Extract the (x, y) coordinate from the center of the cell holding the provided text.  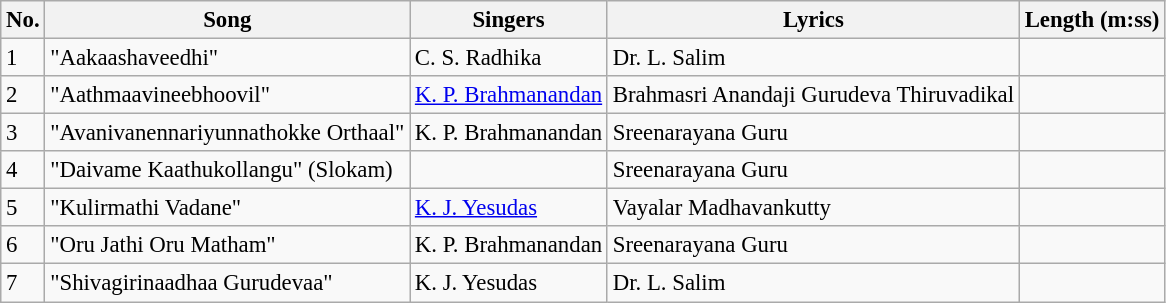
6 (23, 245)
"Aathmaavineebhoovil" (228, 95)
C. S. Radhika (509, 58)
"Oru Jathi Oru Matham" (228, 245)
No. (23, 20)
2 (23, 95)
"Shivagirinaadhaa Gurudevaa" (228, 283)
"Avanivanennariyunnathokke Orthaal" (228, 133)
1 (23, 58)
Singers (509, 20)
7 (23, 283)
Length (m:ss) (1092, 20)
5 (23, 208)
Song (228, 20)
Brahmasri Anandaji Gurudeva Thiruvadikal (813, 95)
"Kulirmathi Vadane" (228, 208)
Vayalar Madhavankutty (813, 208)
3 (23, 133)
Lyrics (813, 20)
4 (23, 170)
"Aakaashaveedhi" (228, 58)
"Daivame Kaathukollangu" (Slokam) (228, 170)
